Search for the cell housing the specified text and yield its (X, Y) center coordinate. 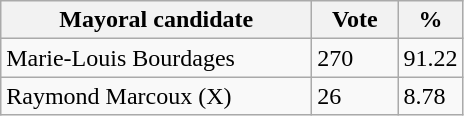
8.78 (430, 96)
% (430, 20)
91.22 (430, 58)
Marie-Louis Bourdages (156, 58)
26 (355, 96)
270 (355, 58)
Mayoral candidate (156, 20)
Vote (355, 20)
Raymond Marcoux (X) (156, 96)
